Search for the cell housing the specified text and yield its [x, y] center coordinate. 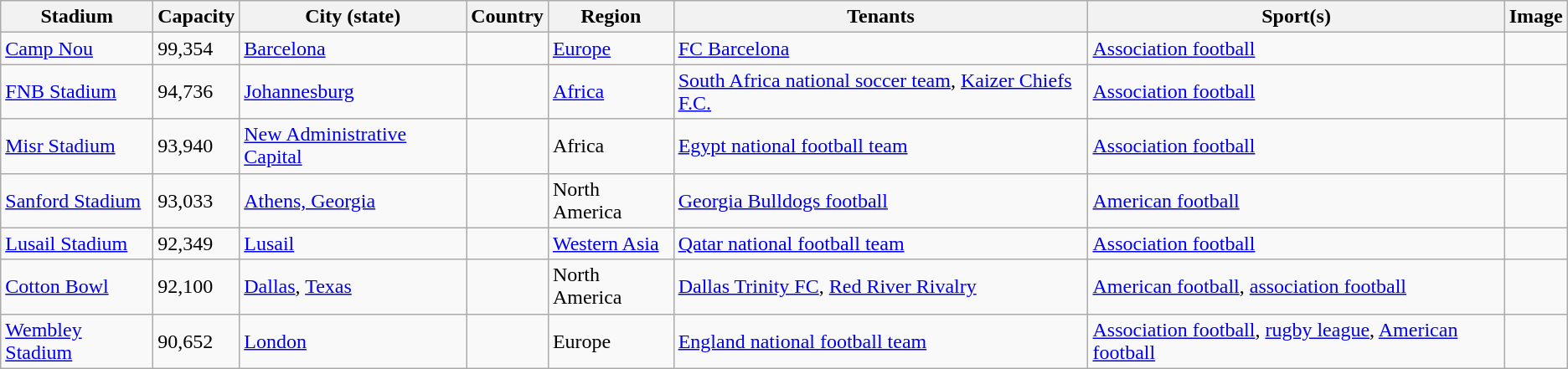
Egypt national football team [881, 146]
Region [611, 17]
Athens, Georgia [353, 201]
90,652 [196, 341]
92,349 [196, 243]
New Administrative Capital [353, 146]
93,033 [196, 201]
Sport(s) [1297, 17]
American football [1297, 201]
City (state) [353, 17]
Lusail Stadium [77, 243]
Association football, rugby league, American football [1297, 341]
Georgia Bulldogs football [881, 201]
Tenants [881, 17]
Wembley Stadium [77, 341]
Qatar national football team [881, 243]
99,354 [196, 49]
93,940 [196, 146]
Capacity [196, 17]
Image [1536, 17]
Dallas, Texas [353, 286]
92,100 [196, 286]
Cotton Bowl [77, 286]
FNB Stadium [77, 92]
London [353, 341]
Johannesburg [353, 92]
Lusail [353, 243]
94,736 [196, 92]
Dallas Trinity FC, Red River Rivalry [881, 286]
FC Barcelona [881, 49]
England national football team [881, 341]
Barcelona [353, 49]
South Africa national soccer team, Kaizer Chiefs F.C. [881, 92]
Country [508, 17]
Stadium [77, 17]
American football, association football [1297, 286]
Sanford Stadium [77, 201]
Misr Stadium [77, 146]
Western Asia [611, 243]
Camp Nou [77, 49]
